Locate the cell with the specified text and output its [x, y] center coordinate. 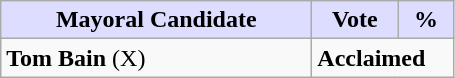
Mayoral Candidate [156, 20]
Acclaimed [383, 58]
Vote [355, 20]
% [426, 20]
Tom Bain (X) [156, 58]
